Return the [X, Y] coordinate for the center point of the cell that contains the specified text.  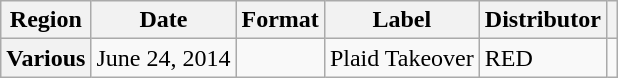
RED [542, 58]
Region [46, 20]
Plaid Takeover [402, 58]
Date [164, 20]
Label [402, 20]
Format [280, 20]
Various [46, 58]
Distributor [542, 20]
June 24, 2014 [164, 58]
